Search for the cell housing the specified text and yield its (X, Y) center coordinate. 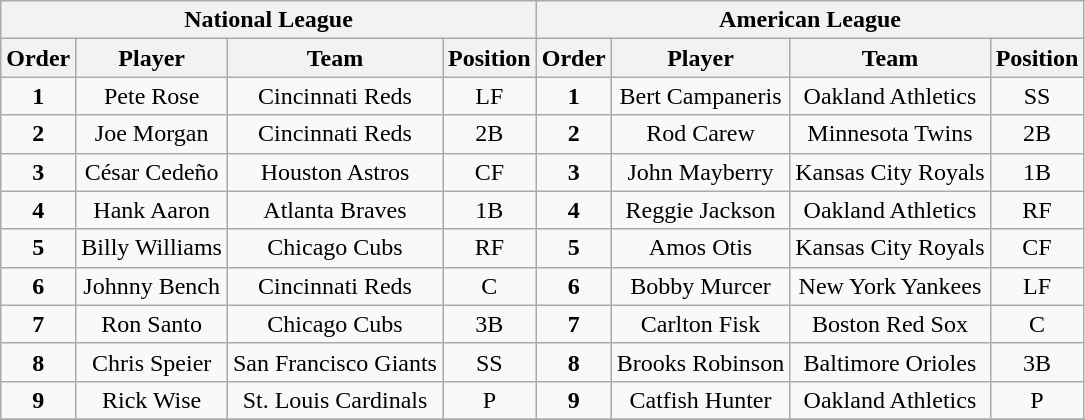
Amos Otis (700, 248)
John Mayberry (700, 172)
Brooks Robinson (700, 362)
Boston Red Sox (890, 324)
Ron Santo (152, 324)
Carlton Fisk (700, 324)
Catfish Hunter (700, 400)
Rod Carew (700, 134)
Billy Williams (152, 248)
San Francisco Giants (334, 362)
Bert Campaneris (700, 96)
Atlanta Braves (334, 210)
American League (810, 20)
Reggie Jackson (700, 210)
St. Louis Cardinals (334, 400)
César Cedeño (152, 172)
National League (269, 20)
Bobby Murcer (700, 286)
Baltimore Orioles (890, 362)
Hank Aaron (152, 210)
Johnny Bench (152, 286)
Minnesota Twins (890, 134)
Pete Rose (152, 96)
Rick Wise (152, 400)
New York Yankees (890, 286)
Joe Morgan (152, 134)
Chris Speier (152, 362)
Houston Astros (334, 172)
